Pinpoint the cell where the given text exists, returning its [x, y] midpoint coordinate. 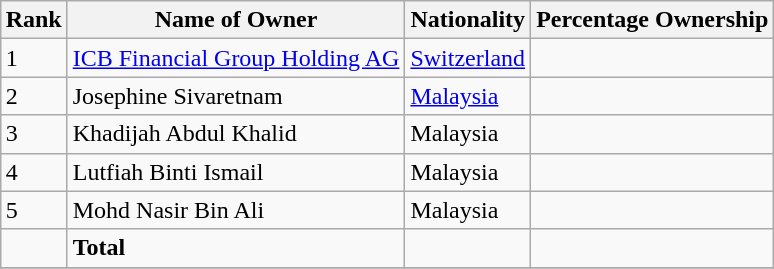
3 [34, 134]
Mohd Nasir Bin Ali [236, 210]
Khadijah Abdul Khalid [236, 134]
Lutfiah Binti Ismail [236, 172]
1 [34, 58]
4 [34, 172]
Josephine Sivaretnam [236, 96]
Rank [34, 20]
Percentage Ownership [652, 20]
Total [236, 248]
Nationality [468, 20]
5 [34, 210]
Name of Owner [236, 20]
Switzerland [468, 58]
ICB Financial Group Holding AG [236, 58]
2 [34, 96]
